Search for the cell housing the specified text and yield its (X, Y) center coordinate. 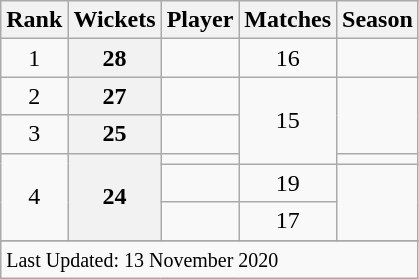
4 (34, 196)
Wickets (114, 20)
Rank (34, 20)
19 (288, 183)
3 (34, 134)
25 (114, 134)
2 (34, 96)
28 (114, 58)
Matches (288, 20)
Season (378, 20)
24 (114, 196)
1 (34, 58)
16 (288, 58)
17 (288, 221)
27 (114, 96)
Last Updated: 13 November 2020 (210, 259)
Player (200, 20)
15 (288, 120)
